Output the [x, y] coordinate of the center of the cell containing the given text.  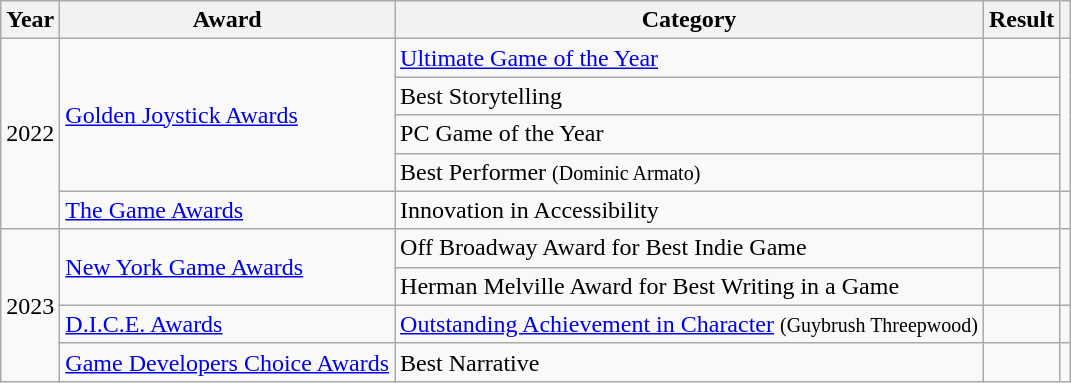
Golden Joystick Awards [228, 115]
New York Game Awards [228, 267]
Category [690, 20]
Best Storytelling [690, 96]
2022 [30, 134]
Award [228, 20]
Best Narrative [690, 362]
Game Developers Choice Awards [228, 362]
PC Game of the Year [690, 134]
D.I.C.E. Awards [228, 324]
Outstanding Achievement in Character (Guybrush Threepwood) [690, 324]
Ultimate Game of the Year [690, 58]
The Game Awards [228, 210]
Year [30, 20]
Innovation in Accessibility [690, 210]
Herman Melville Award for Best Writing in a Game [690, 286]
Best Performer (Dominic Armato) [690, 172]
2023 [30, 305]
Off Broadway Award for Best Indie Game [690, 248]
Result [1021, 20]
